Search for the cell housing the specified text and yield its [x, y] center coordinate. 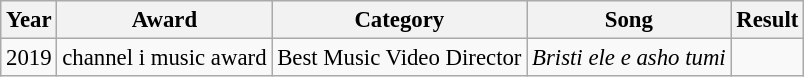
Category [400, 20]
Song [629, 20]
channel i music award [164, 58]
Award [164, 20]
Bristi ele e asho tumi [629, 58]
Result [768, 20]
2019 [29, 58]
Year [29, 20]
Best Music Video Director [400, 58]
